Pinpoint the cell where the given text exists, returning its [x, y] midpoint coordinate. 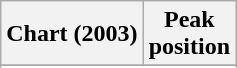
Peak position [189, 34]
Chart (2003) [72, 34]
